Pinpoint the cell where the given text exists, returning its (X, Y) midpoint coordinate. 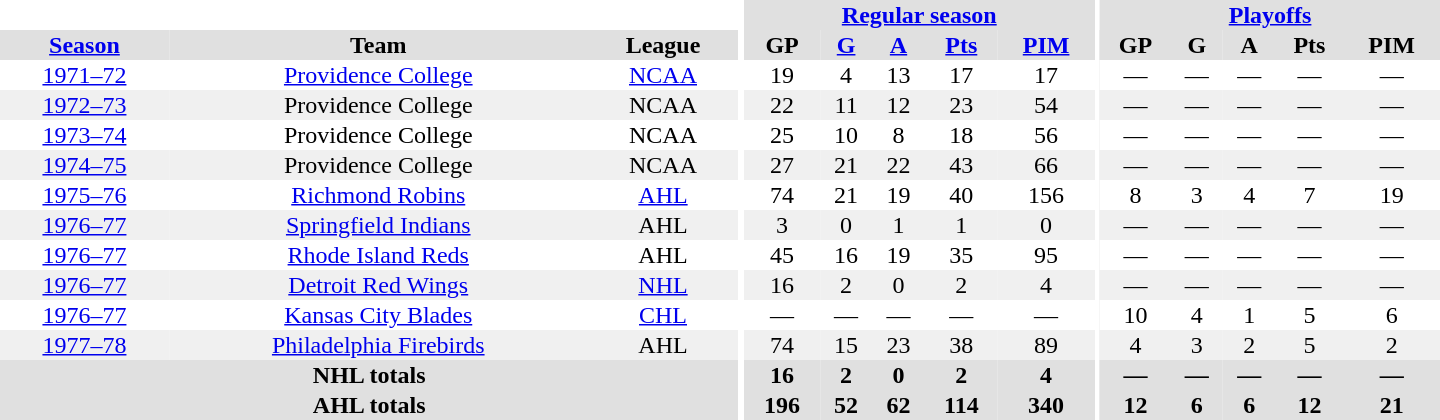
340 (1046, 405)
27 (782, 165)
11 (846, 105)
Team (378, 45)
1972–73 (84, 105)
66 (1046, 165)
95 (1046, 255)
NHL (664, 285)
Philadelphia Firebirds (378, 345)
54 (1046, 105)
1977–78 (84, 345)
15 (846, 345)
1974–75 (84, 165)
40 (962, 195)
AHL totals (369, 405)
7 (1309, 195)
CHL (664, 315)
38 (962, 345)
43 (962, 165)
56 (1046, 135)
13 (898, 75)
196 (782, 405)
25 (782, 135)
Season (84, 45)
League (664, 45)
Springfield Indians (378, 225)
Kansas City Blades (378, 315)
1971–72 (84, 75)
114 (962, 405)
35 (962, 255)
1975–76 (84, 195)
Playoffs (1270, 15)
18 (962, 135)
156 (1046, 195)
89 (1046, 345)
62 (898, 405)
45 (782, 255)
Regular season (919, 15)
NHL totals (369, 375)
52 (846, 405)
Rhode Island Reds (378, 255)
1973–74 (84, 135)
Richmond Robins (378, 195)
Detroit Red Wings (378, 285)
